Return (x, y) of the center of cell containing provided text 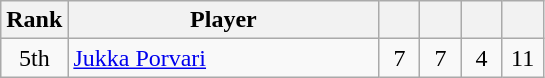
4 (482, 58)
Jukka Porvari (224, 58)
Player (224, 20)
11 (522, 58)
5th (34, 58)
Rank (34, 20)
